Return [x, y] of the center of cell containing provided text 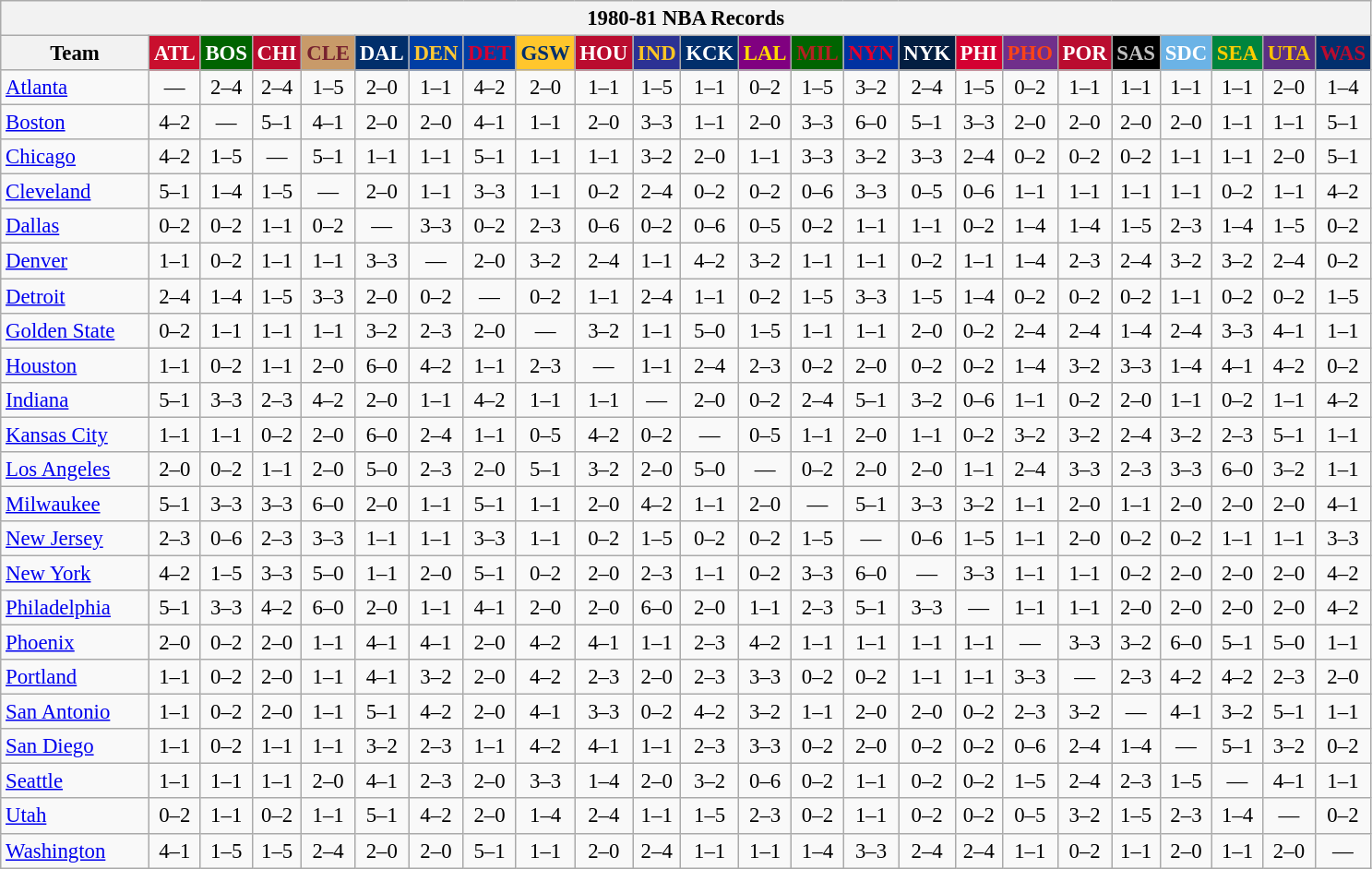
GSW [545, 54]
DET [489, 54]
HOU [603, 54]
Chicago [76, 157]
IND [657, 54]
Kansas City [76, 434]
PHI [978, 54]
Phoenix [76, 643]
CLE [328, 54]
Dallas [76, 226]
ATL [174, 54]
Detroit [76, 296]
Houston [76, 365]
Indiana [76, 399]
NYK [926, 54]
New Jersey [76, 539]
Utah [76, 816]
Golden State [76, 330]
PHO [1030, 54]
Cleveland [76, 192]
Atlanta [76, 88]
San Diego [76, 746]
Portland [76, 677]
Washington [76, 851]
DAL [382, 54]
New York [76, 573]
Team [76, 54]
Seattle [76, 781]
Los Angeles [76, 470]
Milwaukee [76, 504]
Philadelphia [76, 608]
CHI [277, 54]
Boston [76, 123]
DEN [435, 54]
KCK [710, 54]
SEA [1238, 54]
POR [1085, 54]
WAS [1342, 54]
UTA [1288, 54]
MIL [817, 54]
1980-81 NBA Records [686, 18]
NYN [871, 54]
SDC [1186, 54]
Denver [76, 261]
SAS [1136, 54]
LAL [764, 54]
San Antonio [76, 712]
BOS [226, 54]
